Extract the [x, y] coordinate from the center of the cell holding the provided text.  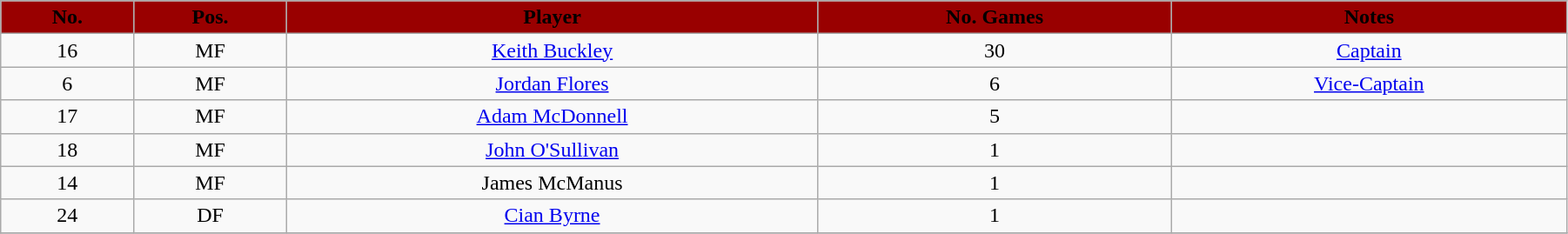
Jordan Flores [552, 84]
Captain [1369, 50]
Pos. [211, 17]
John O'Sullivan [552, 150]
Adam McDonnell [552, 117]
30 [995, 50]
Cian Byrne [552, 216]
Notes [1369, 17]
24 [68, 216]
5 [995, 117]
14 [68, 183]
Keith Buckley [552, 50]
DF [211, 216]
Player [552, 17]
17 [68, 117]
18 [68, 150]
Vice-Captain [1369, 84]
James McManus [552, 183]
16 [68, 50]
No. Games [995, 17]
No. [68, 17]
